From the cell containing the given text, extract its center point as (X, Y) coordinate. 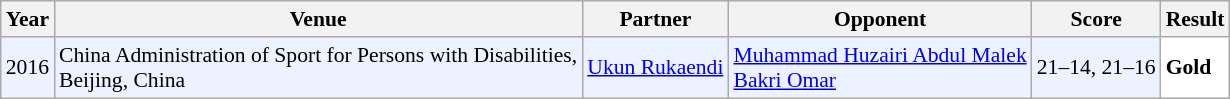
Ukun Rukaendi (655, 68)
Partner (655, 19)
Result (1196, 19)
Gold (1196, 68)
21–14, 21–16 (1096, 68)
China Administration of Sport for Persons with Disabilities,Beijing, China (318, 68)
Score (1096, 19)
Venue (318, 19)
Opponent (880, 19)
Year (28, 19)
2016 (28, 68)
Muhammad Huzairi Abdul Malek Bakri Omar (880, 68)
